For the text-containing cell, return its midpoint in (x, y) coordinate format. 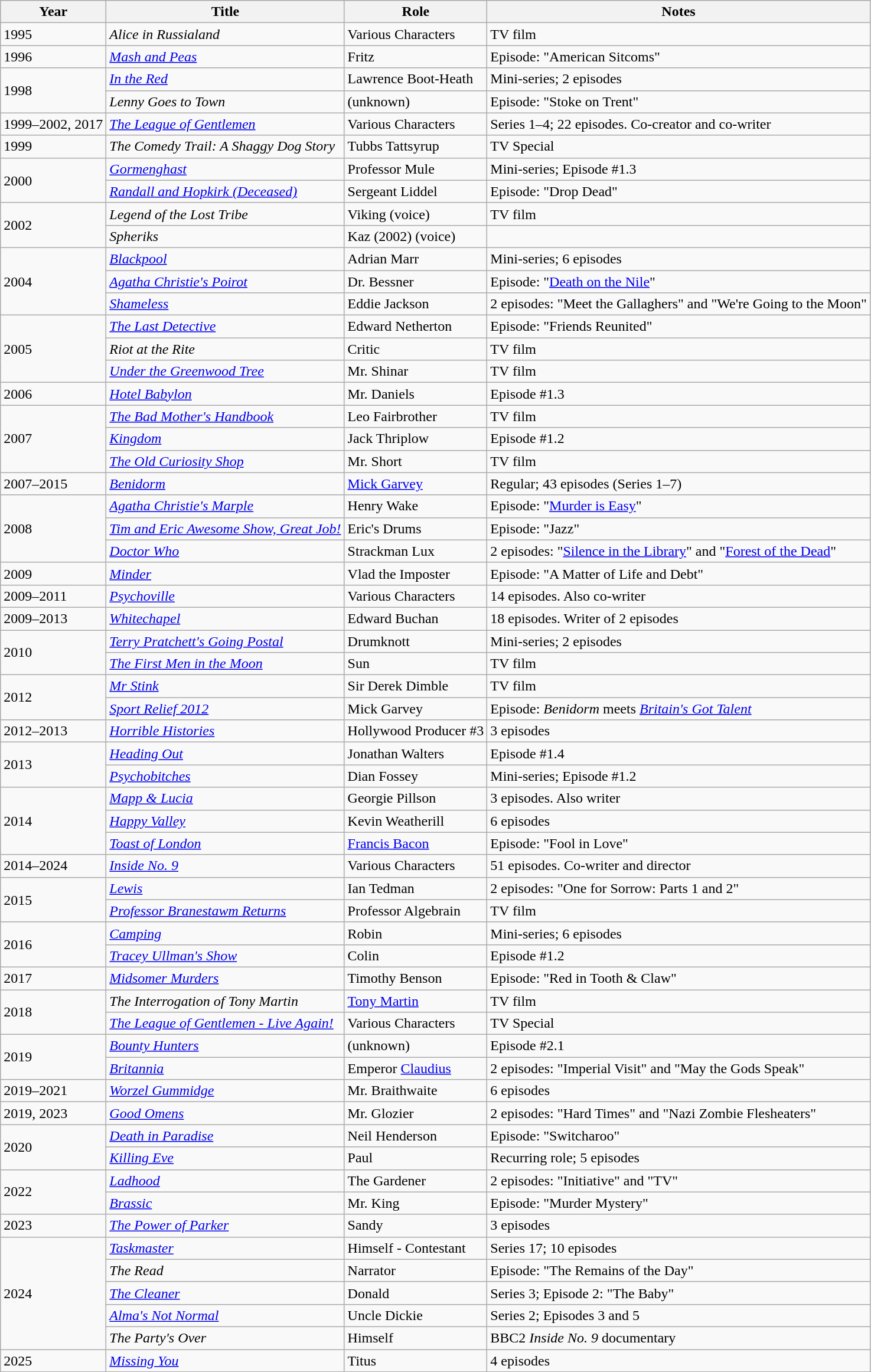
In the Red (226, 79)
Colin (416, 956)
Worzel Gummidge (226, 1091)
Lewis (226, 888)
2007–2015 (53, 484)
Episode: "Murder is Easy" (678, 506)
Dian Fossey (416, 776)
Neil Henderson (416, 1136)
Mr. Glozier (416, 1113)
Alice in Russialand (226, 34)
Camping (226, 933)
Heading Out (226, 754)
Brassic (226, 1203)
Vlad the Imposter (416, 573)
2019–2021 (53, 1091)
Killing Eve (226, 1158)
The League of Gentlemen - Live Again! (226, 1024)
Strackman Lux (416, 551)
Mash and Peas (226, 57)
Series 17; 10 episodes (678, 1248)
Episode #1.3 (678, 394)
2009 (53, 573)
Gormenghast (226, 169)
51 episodes. Co-writer and director (678, 866)
Terry Pratchett's Going Postal (226, 641)
Mapp & Lucia (226, 799)
Titus (416, 1360)
Drumknott (416, 641)
The Comedy Trail: A Shaggy Dog Story (226, 146)
Eddie Jackson (416, 304)
Benidorm (226, 484)
2022 (53, 1192)
Title (226, 12)
Kevin Weatherill (416, 821)
Georgie Pillson (416, 799)
Episode: "Drop Dead" (678, 191)
Kingdom (226, 439)
Shameless (226, 304)
The Old Curiosity Shop (226, 461)
2 episodes: "Initiative" and "TV" (678, 1181)
2009–2011 (53, 596)
Kaz (2002) (voice) (416, 236)
Episode: "A Matter of Life and Debt" (678, 573)
2009–2013 (53, 618)
2 episodes: "One for Sorrow: Parts 1 and 2" (678, 888)
Critic (416, 349)
Happy Valley (226, 821)
2 episodes: "Imperial Visit" and "May the Gods Speak" (678, 1068)
2 episodes: "Silence in the Library" and "Forest of the Dead" (678, 551)
2024 (53, 1293)
Episode: "Red in Tooth & Claw" (678, 978)
Minder (226, 573)
Professor Branestawm Returns (226, 911)
Francis Bacon (416, 843)
Narrator (416, 1270)
The Interrogation of Tony Martin (226, 1001)
2012 (53, 698)
Professor Mule (416, 169)
Episode #2.1 (678, 1046)
Bounty Hunters (226, 1046)
Episode: "Friends Reunited" (678, 327)
The Party's Over (226, 1338)
Episode: Benidorm meets Britain's Got Talent (678, 709)
Legend of the Lost Tribe (226, 214)
Timothy Benson (416, 978)
Psychoville (226, 596)
Agatha Christie's Marple (226, 506)
Series 3; Episode 2: "The Baby" (678, 1293)
1995 (53, 34)
Mini-series; Episode #1.2 (678, 776)
Series 2; Episodes 3 and 5 (678, 1315)
The Read (226, 1270)
Role (416, 12)
4 episodes (678, 1360)
Psychobitches (226, 776)
Britannia (226, 1068)
Episode: "Stoke on Trent" (678, 102)
The League of Gentlemen (226, 124)
Spheriks (226, 236)
Hollywood Producer #3 (416, 731)
2005 (53, 349)
Alma's Not Normal (226, 1315)
Dr. Bessner (416, 282)
Paul (416, 1158)
Himself - Contestant (416, 1248)
2019 (53, 1057)
Sir Derek Dimble (416, 686)
Good Omens (226, 1113)
Episode: "Switcharoo" (678, 1136)
2017 (53, 978)
2025 (53, 1360)
Midsomer Murders (226, 978)
2019, 2023 (53, 1113)
Hotel Babylon (226, 394)
2013 (53, 765)
2016 (53, 944)
Blackpool (226, 259)
Lawrence Boot-Heath (416, 79)
Missing You (226, 1360)
Series 1–4; 22 episodes. Co-creator and co-writer (678, 124)
Henry Wake (416, 506)
1996 (53, 57)
Tubbs Tattsyrup (416, 146)
3 episodes. Also writer (678, 799)
Tracey Ullman's Show (226, 956)
2 episodes: "Meet the Gallaghers" and "We're Going to the Moon" (678, 304)
Sergeant Liddel (416, 191)
Regular; 43 episodes (Series 1–7) (678, 484)
Robin (416, 933)
Mr. Daniels (416, 394)
Uncle Dickie (416, 1315)
Tony Martin (416, 1001)
Inside No. 9 (226, 866)
Episode: "Death on the Nile" (678, 282)
2014 (53, 821)
The Cleaner (226, 1293)
Eric's Drums (416, 529)
The Gardener (416, 1181)
Episode: "Murder Mystery" (678, 1203)
Episode: "American Sitcoms" (678, 57)
1998 (53, 90)
Donald (416, 1293)
Himself (416, 1338)
Jack Thriplow (416, 439)
2008 (53, 529)
2004 (53, 281)
The First Men in the Moon (226, 664)
Mr Stink (226, 686)
Adrian Marr (416, 259)
The Bad Mother's Handbook (226, 416)
Mr. Short (416, 461)
Professor Algebrain (416, 911)
Horrible Histories (226, 731)
2015 (53, 900)
Toast of London (226, 843)
Recurring role; 5 episodes (678, 1158)
Mr. Shinar (416, 371)
Leo Fairbrother (416, 416)
Death in Paradise (226, 1136)
Taskmaster (226, 1248)
BBC2 Inside No. 9 documentary (678, 1338)
2012–2013 (53, 731)
Mini-series; Episode #1.3 (678, 169)
Year (53, 12)
The Last Detective (226, 327)
Under the Greenwood Tree (226, 371)
Edward Buchan (416, 618)
1999 (53, 146)
Episode: "Jazz" (678, 529)
14 episodes. Also co-writer (678, 596)
Ian Tedman (416, 888)
The Power of Parker (226, 1226)
Sun (416, 664)
Randall and Hopkirk (Deceased) (226, 191)
Whitechapel (226, 618)
Notes (678, 12)
Emperor Claudius (416, 1068)
Mr. King (416, 1203)
2010 (53, 652)
Edward Netherton (416, 327)
2018 (53, 1012)
Fritz (416, 57)
2006 (53, 394)
Agatha Christie's Poirot (226, 282)
2002 (53, 225)
Episode #1.4 (678, 754)
Tim and Eric Awesome Show, Great Job! (226, 529)
Episode: "The Remains of the Day" (678, 1270)
2 episodes: "Hard Times" and "Nazi Zombie Flesheaters" (678, 1113)
2023 (53, 1226)
Sport Relief 2012 (226, 709)
Lenny Goes to Town (226, 102)
1999–2002, 2017 (53, 124)
Ladhood (226, 1181)
2000 (53, 180)
Jonathan Walters (416, 754)
Sandy (416, 1226)
Doctor Who (226, 551)
Mr. Braithwaite (416, 1091)
Episode: "Fool in Love" (678, 843)
Riot at the Rite (226, 349)
2020 (53, 1147)
2014–2024 (53, 866)
Viking (voice) (416, 214)
2007 (53, 439)
18 episodes. Writer of 2 episodes (678, 618)
